Detect which cell encompasses the target text, then output its [x, y] center coordinate. 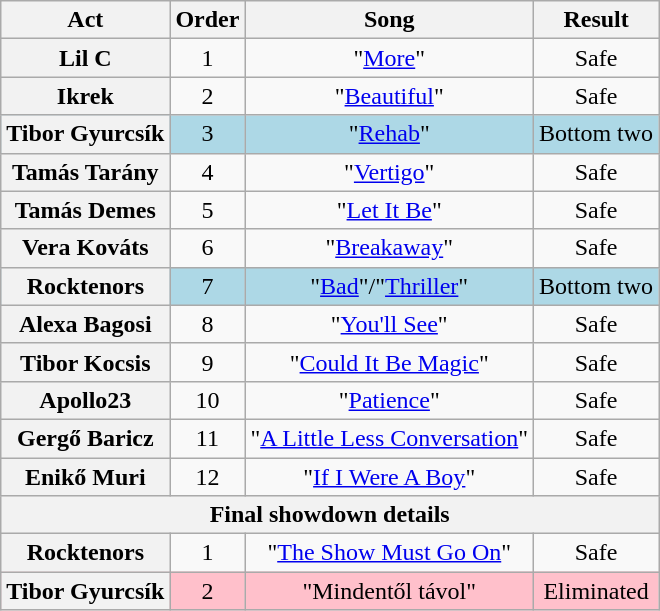
8 [208, 324]
"A Little Less Conversation" [390, 438]
4 [208, 172]
Eliminated [596, 591]
Ikrek [86, 96]
"Let It Be" [390, 210]
9 [208, 362]
6 [208, 248]
Enikő Muri [86, 477]
12 [208, 477]
5 [208, 210]
Tamás Tarány [86, 172]
11 [208, 438]
"Could It Be Magic" [390, 362]
Result [596, 20]
"Patience" [390, 400]
Gergő Baricz [86, 438]
Lil C [86, 58]
Tibor Kocsis [86, 362]
"Mindentől távol" [390, 591]
Act [86, 20]
"Breakaway" [390, 248]
Vera Kováts [86, 248]
"More" [390, 58]
10 [208, 400]
Final showdown details [330, 515]
"Beautiful" [390, 96]
"Bad"/"Thriller" [390, 286]
Alexa Bagosi [86, 324]
"If I Were A Boy" [390, 477]
"The Show Must Go On" [390, 553]
Order [208, 20]
"You'll See" [390, 324]
3 [208, 134]
Song [390, 20]
"Rehab" [390, 134]
Apollo23 [86, 400]
Tamás Demes [86, 210]
"Vertigo" [390, 172]
7 [208, 286]
